Pinpoint the cell where the given text exists, returning its [x, y] midpoint coordinate. 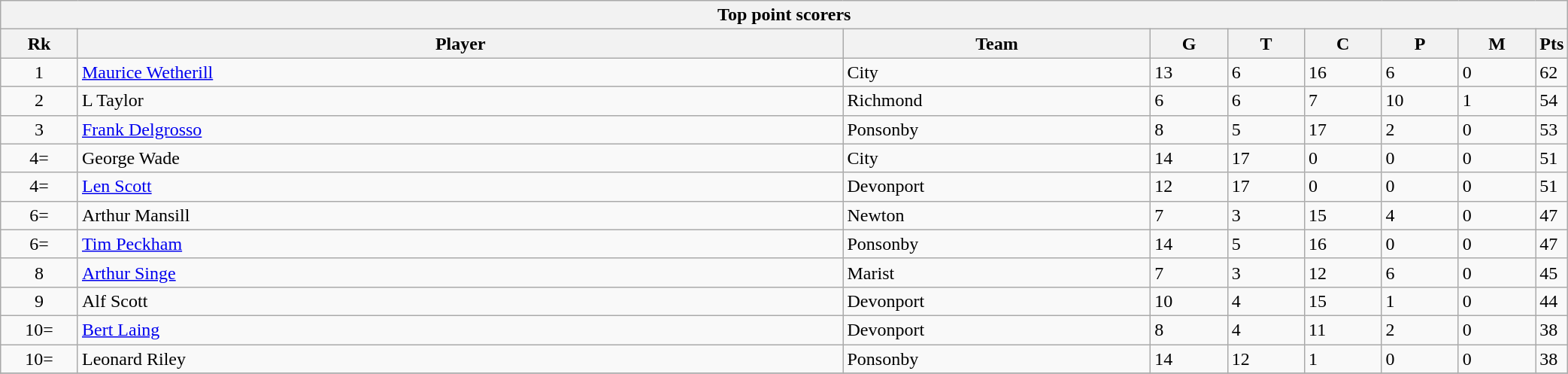
Player [460, 44]
Frank Delgrosso [460, 129]
Leonard Riley [460, 359]
45 [1552, 272]
C [1343, 44]
Tim Peckham [460, 244]
Newton [997, 215]
Pts [1552, 44]
Arthur Mansill [460, 215]
T [1266, 44]
13 [1189, 72]
11 [1343, 330]
Richmond [997, 101]
9 [39, 301]
Top point scorers [784, 15]
L Taylor [460, 101]
Bert Laing [460, 330]
54 [1552, 101]
Arthur Singe [460, 272]
Alf Scott [460, 301]
Rk [39, 44]
George Wade [460, 158]
Len Scott [460, 187]
Maurice Wetherill [460, 72]
53 [1552, 129]
P [1420, 44]
M [1497, 44]
G [1189, 44]
44 [1552, 301]
Marist [997, 272]
Team [997, 44]
62 [1552, 72]
